Detect which cell encompasses the target text, then output its [X, Y] center coordinate. 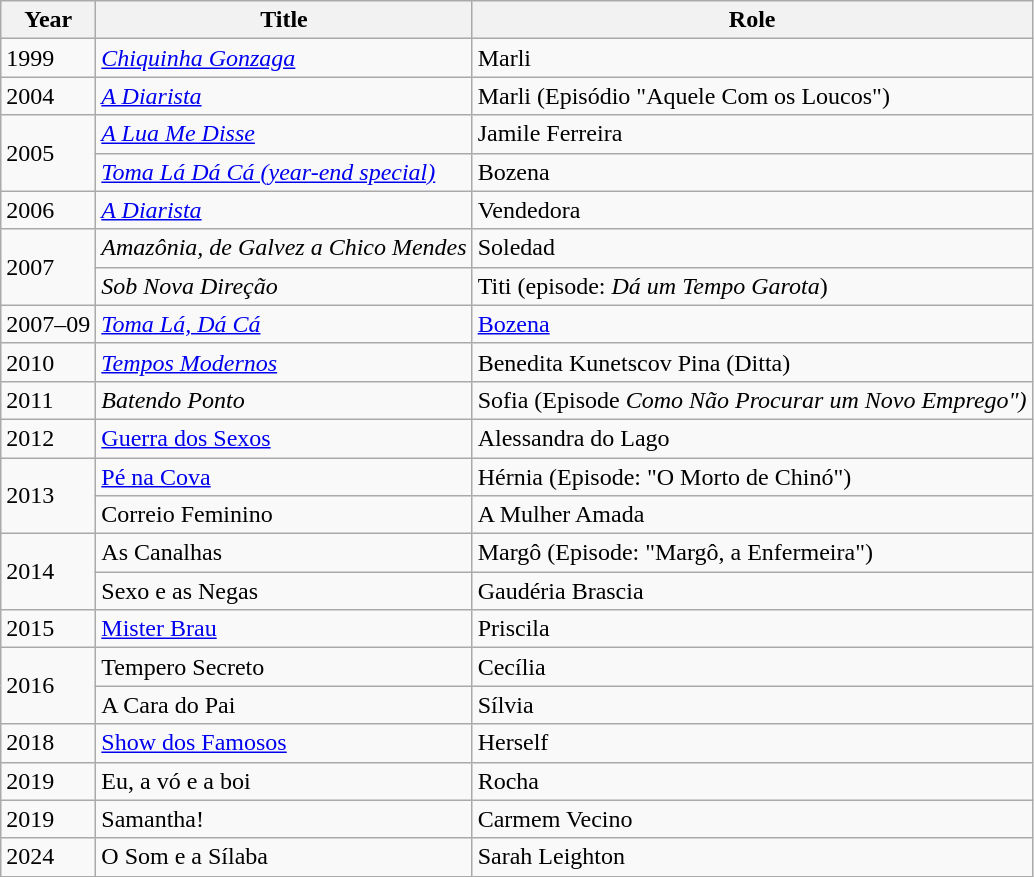
Tempos Modernos [284, 362]
Sofia (Episode Como Não Procurar um Novo Emprego") [752, 400]
Benedita Kunetscov Pina (Ditta) [752, 362]
Guerra dos Sexos [284, 438]
Herself [752, 743]
Titi (episode: Dá um Tempo Garota) [752, 286]
A Lua Me Disse [284, 134]
Jamile Ferreira [752, 134]
1999 [48, 58]
Mister Brau [284, 629]
O Som e a Sílaba [284, 857]
2013 [48, 496]
A Mulher Amada [752, 515]
2010 [48, 362]
Role [752, 20]
Year [48, 20]
Toma Lá Dá Cá (year-end special) [284, 172]
2018 [48, 743]
2016 [48, 686]
Sexo e as Negas [284, 591]
Alessandra do Lago [752, 438]
Eu, a vó e a boi [284, 781]
2012 [48, 438]
Title [284, 20]
2024 [48, 857]
2007 [48, 267]
Sílvia [752, 705]
Rocha [752, 781]
Pé na Cova [284, 477]
Vendedora [752, 210]
Samantha! [284, 819]
As Canalhas [284, 553]
Priscila [752, 629]
Soledad [752, 248]
Cecília [752, 667]
Toma Lá, Dá Cá [284, 324]
2005 [48, 153]
Gaudéria Brascia [752, 591]
Marli [752, 58]
2014 [48, 572]
2006 [48, 210]
Margô (Episode: "Margô, a Enfermeira") [752, 553]
Sarah Leighton [752, 857]
2004 [48, 96]
Chiquinha Gonzaga [284, 58]
Tempero Secreto [284, 667]
2011 [48, 400]
Sob Nova Direção [284, 286]
Carmem Vecino [752, 819]
2007–09 [48, 324]
2015 [48, 629]
Marli (Episódio "Aquele Com os Loucos") [752, 96]
Correio Feminino [284, 515]
A Cara do Pai [284, 705]
Amazônia, de Galvez a Chico Mendes [284, 248]
Show dos Famosos [284, 743]
Hérnia (Episode: "O Morto de Chinó") [752, 477]
Batendo Ponto [284, 400]
